Locate the cell with the specified text and output its [X, Y] center coordinate. 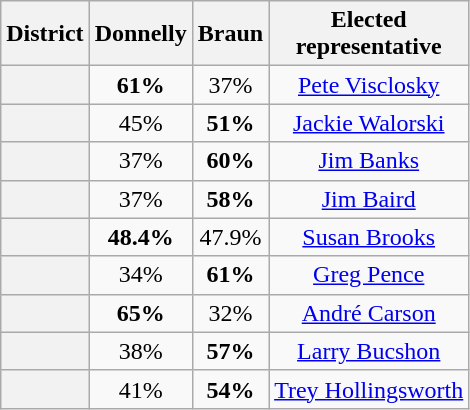
Jim Banks [369, 161]
60% [230, 161]
45% [140, 123]
Electedrepresentative [369, 34]
58% [230, 199]
André Carson [369, 313]
65% [140, 313]
Pete Visclosky [369, 85]
51% [230, 123]
Trey Hollingsworth [369, 389]
Jim Baird [369, 199]
Larry Bucshon [369, 351]
48.4% [140, 237]
38% [140, 351]
54% [230, 389]
Susan Brooks [369, 237]
Donnelly [140, 34]
Braun [230, 34]
34% [140, 275]
41% [140, 389]
57% [230, 351]
Greg Pence [369, 275]
32% [230, 313]
47.9% [230, 237]
Jackie Walorski [369, 123]
District [45, 34]
